From the cell containing the given text, extract its center point as [x, y] coordinate. 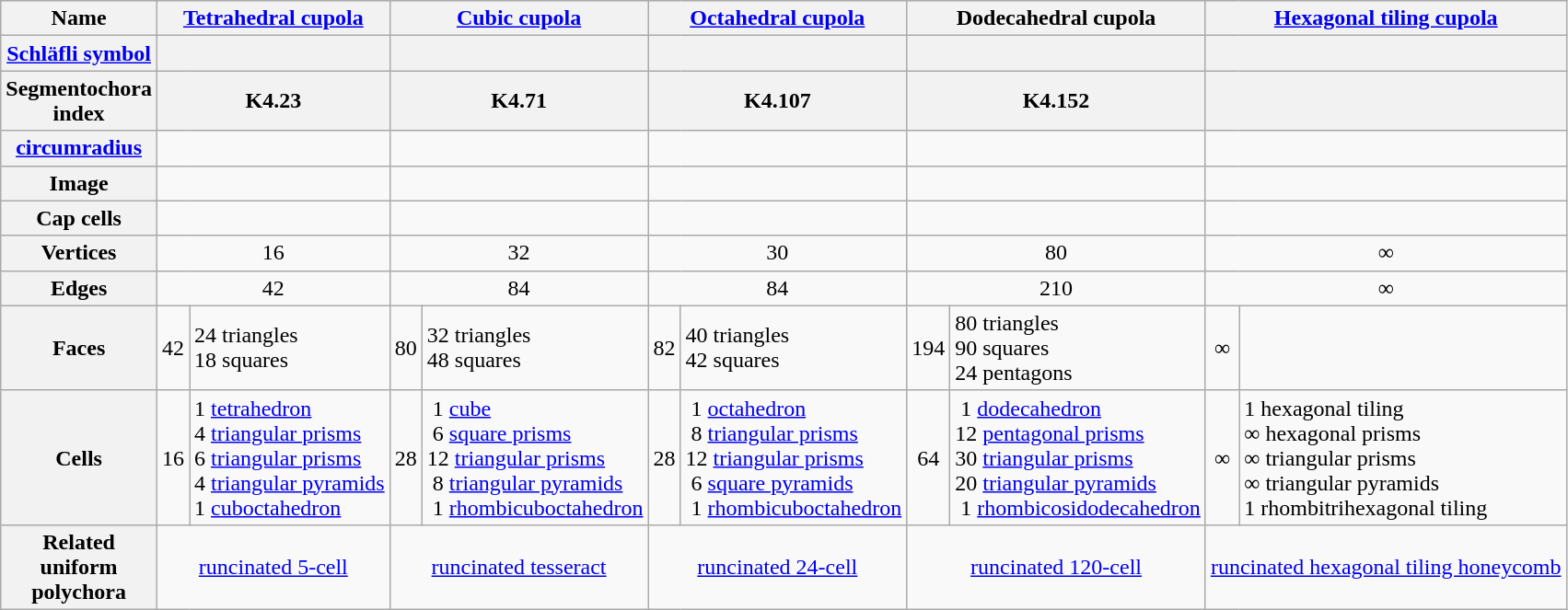
K4.23 [273, 101]
runcinated tesseract [519, 567]
Schläfli symbol [79, 53]
circumradius [79, 148]
210 [1057, 288]
Image [79, 183]
Relateduniformpolychora [79, 567]
32 [519, 253]
K4.152 [1057, 101]
Dodecahedral cupola [1057, 18]
Faces [79, 348]
1 tetrahedron4 triangular prisms6 triangular prisms4 triangular pyramids1 cuboctahedron [290, 457]
Cells [79, 457]
Name [79, 18]
Edges [79, 288]
K4.107 [777, 101]
32 triangles48 squares [535, 348]
24 triangles18 squares [290, 348]
runcinated hexagonal tiling honeycomb [1386, 567]
194 [928, 348]
82 [665, 348]
1 hexagonal tiling∞ hexagonal prisms∞ triangular prisms∞ triangular pyramids1 rhombitrihexagonal tiling [1403, 457]
Vertices [79, 253]
runcinated 5-cell [273, 567]
Octahedral cupola [777, 18]
1 octahedron 8 triangular prisms12 triangular prisms 6 square pyramids 1 rhombicuboctahedron [794, 457]
Cubic cupola [519, 18]
Hexagonal tiling cupola [1386, 18]
64 [928, 457]
1 cube 6 square prisms12 triangular prisms 8 triangular pyramids 1 rhombicuboctahedron [535, 457]
K4.71 [519, 101]
1 dodecahedron12 pentagonal prisms30 triangular prisms20 triangular pyramids 1 rhombicosidodecahedron [1078, 457]
runcinated 120-cell [1057, 567]
Segmentochoraindex [79, 101]
Cap cells [79, 218]
runcinated 24-cell [777, 567]
80 triangles90 squares24 pentagons [1078, 348]
30 [777, 253]
Tetrahedral cupola [273, 18]
40 triangles42 squares [794, 348]
